Scan for the cell matching the given text and deliver its (X, Y) coordinate at center. 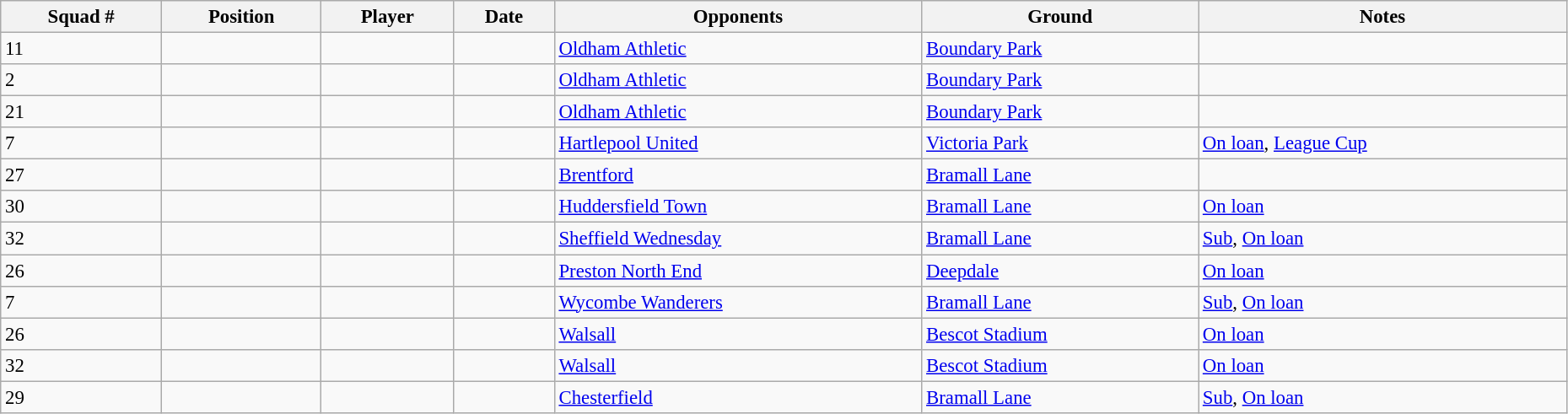
Squad # (81, 17)
27 (81, 175)
Wycombe Wanderers (738, 302)
Chesterfield (738, 397)
Ground (1060, 17)
Deepdale (1060, 271)
2 (81, 80)
Opponents (738, 17)
Sheffield Wednesday (738, 239)
29 (81, 397)
Huddersfield Town (738, 207)
Date (504, 17)
Brentford (738, 175)
Player (388, 17)
Position (241, 17)
Victoria Park (1060, 143)
11 (81, 49)
21 (81, 112)
Hartlepool United (738, 143)
Notes (1383, 17)
30 (81, 207)
Preston North End (738, 271)
On loan, League Cup (1383, 143)
